Identify which cell holds the provided text, then report its [x, y] central coordinate. 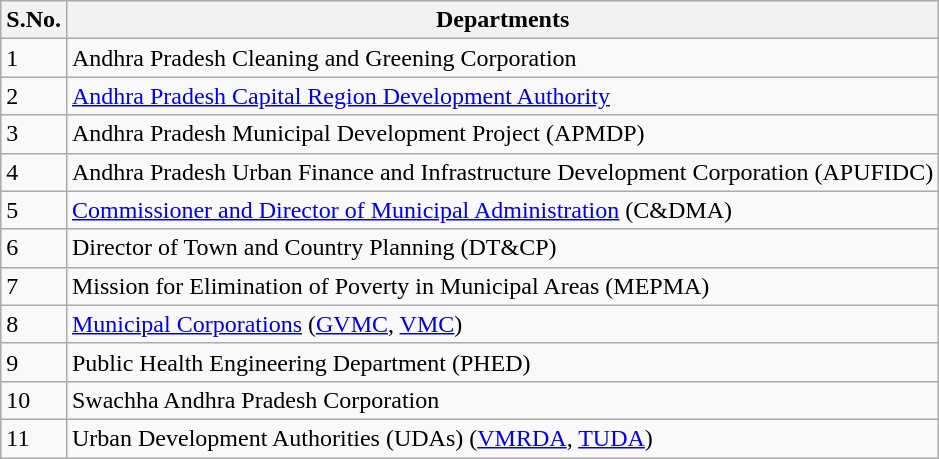
Municipal Corporations (GVMC, VMC) [502, 324]
5 [34, 210]
6 [34, 248]
4 [34, 172]
Andhra Pradesh Municipal Development Project (APMDP) [502, 134]
Mission for Elimination of Poverty in Municipal Areas (MEPMA) [502, 286]
11 [34, 438]
Andhra Pradesh Cleaning and Greening Corporation [502, 58]
S.No. [34, 20]
Departments [502, 20]
10 [34, 400]
7 [34, 286]
Director of Town and Country Planning (DT&CP) [502, 248]
1 [34, 58]
3 [34, 134]
Commissioner and Director of Municipal Administration (C&DMA) [502, 210]
Public Health Engineering Department (PHED) [502, 362]
9 [34, 362]
Andhra Pradesh Urban Finance and Infrastructure Development Corporation (APUFIDC) [502, 172]
Andhra Pradesh Capital Region Development Authority [502, 96]
8 [34, 324]
Swachha Andhra Pradesh Corporation [502, 400]
Urban Development Authorities (UDAs) (VMRDA, TUDA) [502, 438]
2 [34, 96]
